Scan for the cell matching the given text and deliver its (X, Y) coordinate at center. 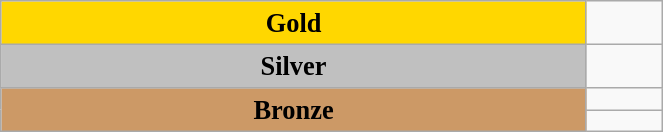
Bronze (294, 109)
Silver (294, 66)
Gold (294, 22)
